Scan for the cell matching the given text and deliver its (X, Y) coordinate at center. 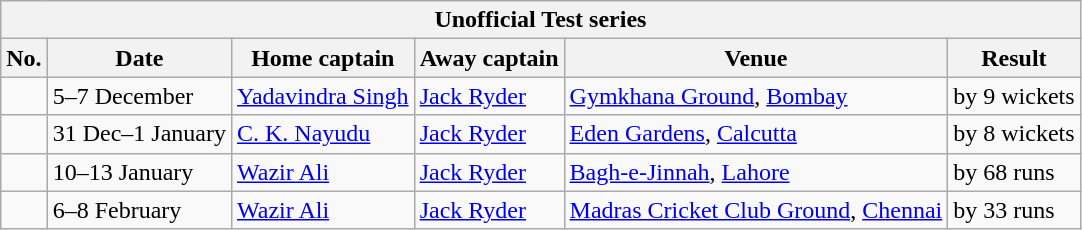
Result (1014, 58)
by 9 wickets (1014, 96)
No. (24, 58)
Yadavindra Singh (322, 96)
Madras Cricket Club Ground, Chennai (756, 210)
Gymkhana Ground, Bombay (756, 96)
10–13 January (139, 172)
Eden Gardens, Calcutta (756, 134)
Away captain (489, 58)
Bagh-e-Jinnah, Lahore (756, 172)
Unofficial Test series (540, 20)
by 8 wickets (1014, 134)
5–7 December (139, 96)
C. K. Nayudu (322, 134)
by 68 runs (1014, 172)
6–8 February (139, 210)
Venue (756, 58)
Date (139, 58)
31 Dec–1 January (139, 134)
by 33 runs (1014, 210)
Home captain (322, 58)
